Return (X, Y) of the center of cell containing provided text 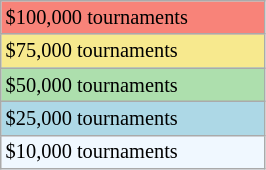
$75,000 tournaments (133, 51)
$50,000 tournaments (133, 85)
$10,000 tournaments (133, 152)
$100,000 tournaments (133, 17)
$25,000 tournaments (133, 118)
